Capture the cell that displays the provided text and extract its [X, Y] central coordinate. 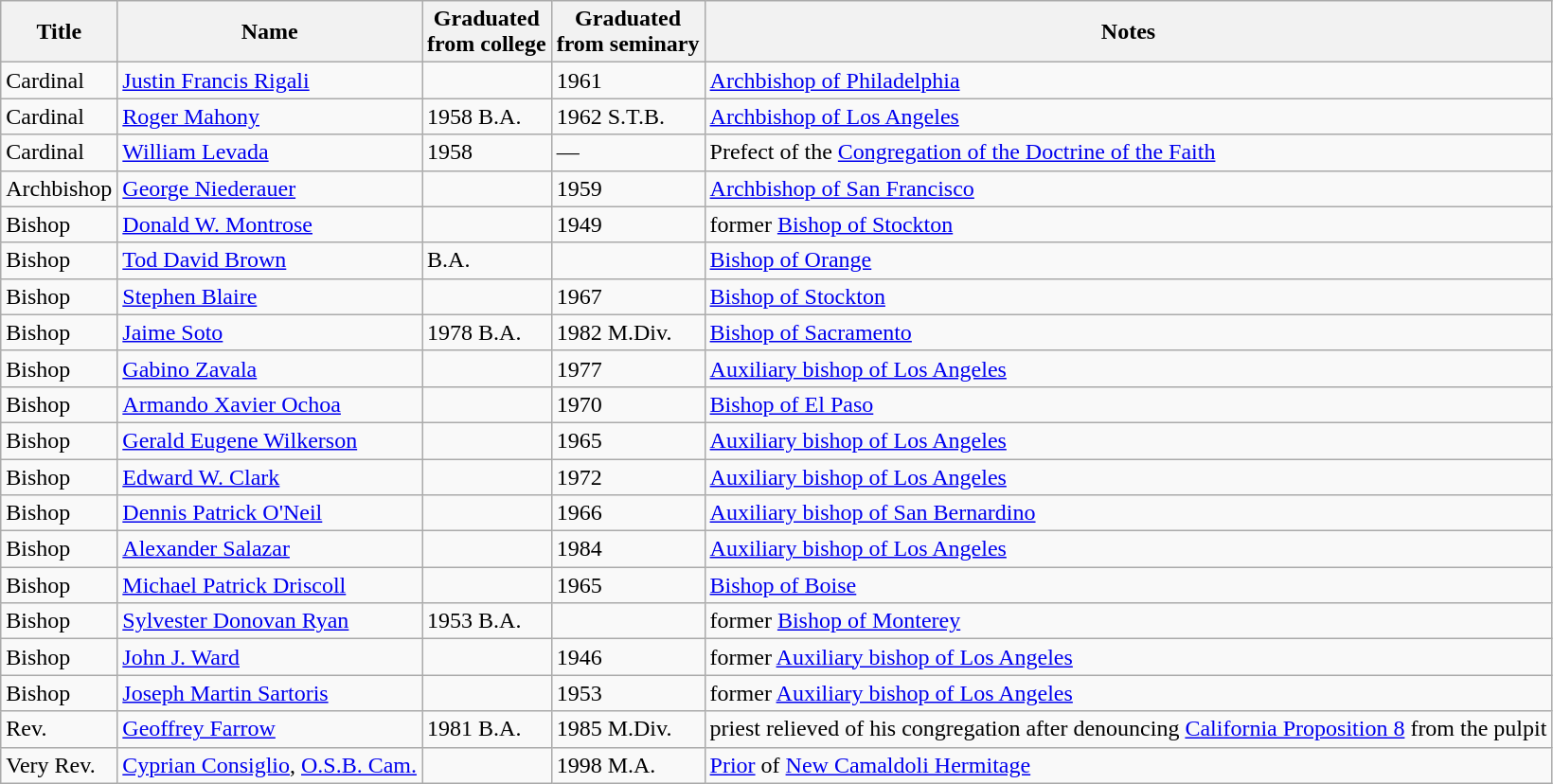
Gerald Eugene Wilkerson [270, 440]
former Bishop of Stockton [1129, 224]
1981 B.A. [487, 729]
1982 M.Div. [628, 332]
Michael Patrick Driscoll [270, 585]
Tod David Brown [270, 260]
Stephen Blaire [270, 296]
Archbishop of Los Angeles [1129, 116]
— [628, 152]
George Niederauer [270, 188]
Archbishop of San Francisco [1129, 188]
Rev. [59, 729]
1953 [628, 693]
Auxiliary bishop of San Bernardino [1129, 513]
Bishop of Stockton [1129, 296]
Bishop of El Paso [1129, 404]
Very Rev. [59, 765]
Dennis Patrick O'Neil [270, 513]
Bishop of Orange [1129, 260]
B.A. [487, 260]
1946 [628, 657]
1984 [628, 549]
William Levada [270, 152]
priest relieved of his congregation after denouncing California Proposition 8 from the pulpit [1129, 729]
former Bishop of Monterey [1129, 621]
1966 [628, 513]
1953 B.A. [487, 621]
1958 [487, 152]
1961 [628, 80]
1972 [628, 476]
Geoffrey Farrow [270, 729]
Alexander Salazar [270, 549]
1949 [628, 224]
1967 [628, 296]
Name [270, 32]
1977 [628, 368]
John J. Ward [270, 657]
1978 B.A. [487, 332]
1958 B.A. [487, 116]
1985 M.Div. [628, 729]
Bishop of Boise [1129, 585]
Archbishop of Philadelphia [1129, 80]
1970 [628, 404]
Edward W. Clark [270, 476]
Notes [1129, 32]
1998 M.A. [628, 765]
Gabino Zavala [270, 368]
Graduated from seminary [628, 32]
Prior of New Camaldoli Hermitage [1129, 765]
Justin Francis Rigali [270, 80]
Donald W. Montrose [270, 224]
Sylvester Donovan Ryan [270, 621]
Prefect of the Congregation of the Doctrine of the Faith [1129, 152]
Armando Xavier Ochoa [270, 404]
Graduatedfrom college [487, 32]
Archbishop [59, 188]
1959 [628, 188]
Jaime Soto [270, 332]
Roger Mahony [270, 116]
1962 S.T.B. [628, 116]
Title [59, 32]
Joseph Martin Sartoris [270, 693]
Bishop of Sacramento [1129, 332]
Cyprian Consiglio, O.S.B. Cam. [270, 765]
